Return the (X, Y) coordinate for the center point of the cell that contains the specified text.  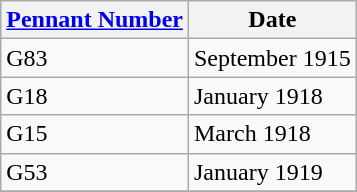
G15 (95, 134)
March 1918 (272, 134)
Pennant Number (95, 20)
G18 (95, 96)
January 1918 (272, 96)
September 1915 (272, 58)
Date (272, 20)
G83 (95, 58)
G53 (95, 172)
January 1919 (272, 172)
